Return the [x, y] coordinate for the center point of the cell that contains the specified text.  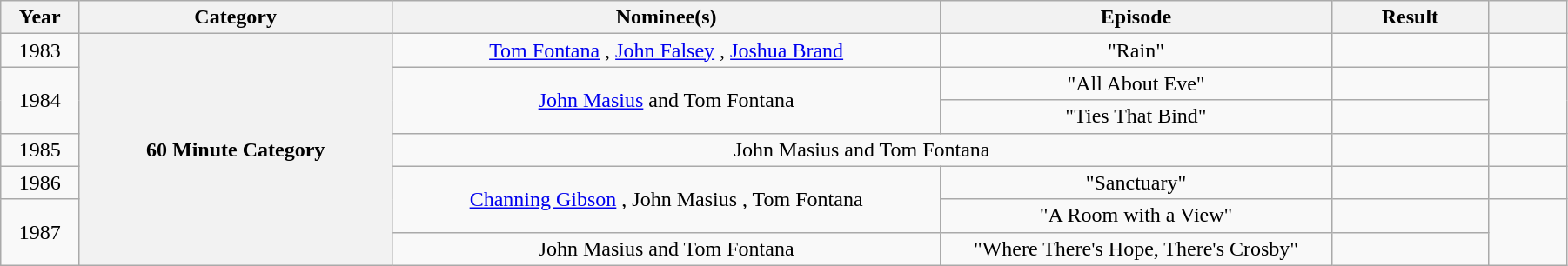
"Sanctuary" [1136, 183]
1984 [40, 100]
Year [40, 17]
1987 [40, 232]
"All About Eve" [1136, 83]
1986 [40, 183]
Tom Fontana , John Falsey , Joshua Brand [667, 50]
1985 [40, 150]
60 Minute Category [236, 150]
"Where There's Hope, There's Crosby" [1136, 249]
Nominee(s) [667, 17]
1983 [40, 50]
"Ties That Bind" [1136, 116]
"A Room with a View" [1136, 216]
"Rain" [1136, 50]
Category [236, 17]
Result [1410, 17]
Channing Gibson , John Masius , Tom Fontana [667, 199]
Episode [1136, 17]
